Determine the [x, y] coordinate at the center of the cell enclosing the given text.  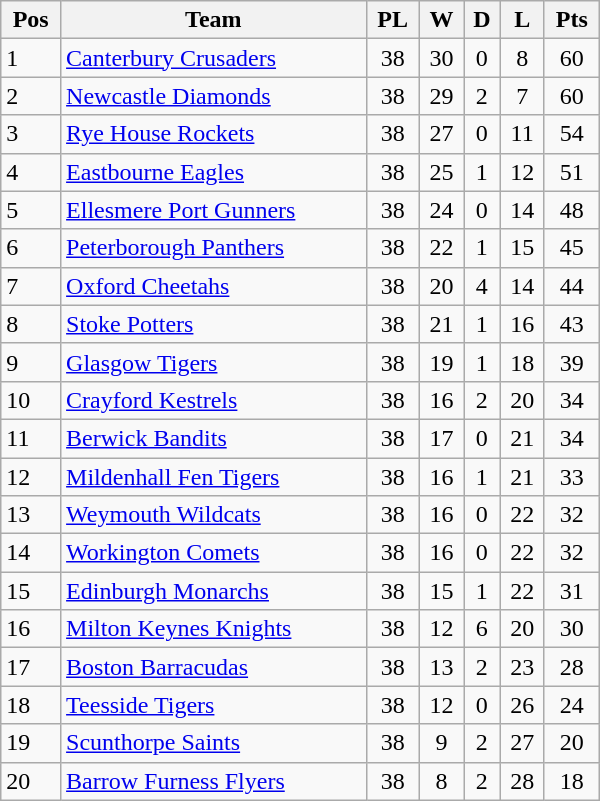
W [442, 20]
29 [442, 96]
PL [392, 20]
Boston Barracudas [214, 667]
23 [522, 667]
Eastbourne Eagles [214, 172]
25 [442, 172]
L [522, 20]
Pts [572, 20]
Edinburgh Monarchs [214, 591]
51 [572, 172]
Milton Keynes Knights [214, 629]
Team [214, 20]
Workington Comets [214, 553]
Stoke Potters [214, 324]
Barrow Furness Flyers [214, 781]
10 [31, 400]
Mildenhall Fen Tigers [214, 477]
45 [572, 248]
Newcastle Diamonds [214, 96]
Canterbury Crusaders [214, 58]
43 [572, 324]
31 [572, 591]
Crayford Kestrels [214, 400]
Scunthorpe Saints [214, 743]
Pos [31, 20]
54 [572, 134]
3 [31, 134]
26 [522, 705]
Peterborough Panthers [214, 248]
39 [572, 362]
Glasgow Tigers [214, 362]
Rye House Rockets [214, 134]
Ellesmere Port Gunners [214, 210]
Teesside Tigers [214, 705]
Oxford Cheetahs [214, 286]
33 [572, 477]
48 [572, 210]
5 [31, 210]
44 [572, 286]
D [482, 20]
Weymouth Wildcats [214, 515]
Berwick Bandits [214, 438]
